Locate the cell with the specified text and output its (x, y) center coordinate. 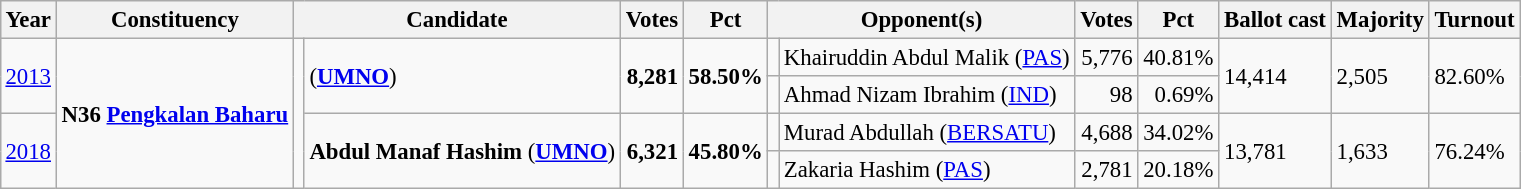
Ballot cast (1275, 20)
Candidate (456, 20)
82.60% (1474, 76)
Majority (1380, 20)
Year (28, 20)
Constituency (174, 20)
20.18% (1178, 170)
Turnout (1474, 20)
Abdul Manaf Hashim (UMNO) (462, 152)
58.50% (726, 76)
Murad Abdullah (BERSATU) (927, 133)
98 (1106, 95)
2,505 (1380, 76)
(UMNO) (462, 76)
76.24% (1474, 152)
2018 (28, 152)
4,688 (1106, 133)
2,781 (1106, 170)
Zakaria Hashim (PAS) (927, 170)
5,776 (1106, 57)
8,281 (652, 76)
1,633 (1380, 152)
Opponent(s) (922, 20)
0.69% (1178, 95)
40.81% (1178, 57)
Ahmad Nizam Ibrahim (IND) (927, 95)
Khairuddin Abdul Malik (PAS) (927, 57)
N36 Pengkalan Baharu (174, 113)
2013 (28, 76)
45.80% (726, 152)
6,321 (652, 152)
14,414 (1275, 76)
13,781 (1275, 152)
34.02% (1178, 133)
